For the text-containing cell, return its midpoint in (X, Y) coordinate format. 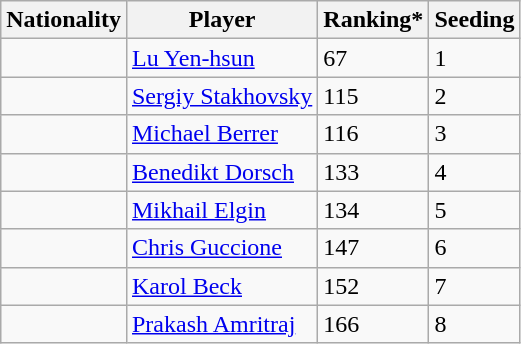
152 (374, 286)
134 (374, 210)
67 (374, 58)
116 (374, 134)
Mikhail Elgin (222, 210)
Michael Berrer (222, 134)
3 (474, 134)
Ranking* (374, 20)
Benedikt Dorsch (222, 172)
2 (474, 96)
133 (374, 172)
6 (474, 248)
166 (374, 324)
5 (474, 210)
4 (474, 172)
Seeding (474, 20)
Sergiy Stakhovsky (222, 96)
7 (474, 286)
1 (474, 58)
Karol Beck (222, 286)
115 (374, 96)
Player (222, 20)
Nationality (64, 20)
8 (474, 324)
Chris Guccione (222, 248)
Lu Yen-hsun (222, 58)
147 (374, 248)
Prakash Amritraj (222, 324)
